Return the [X, Y] coordinate for the center point of the cell that contains the specified text.  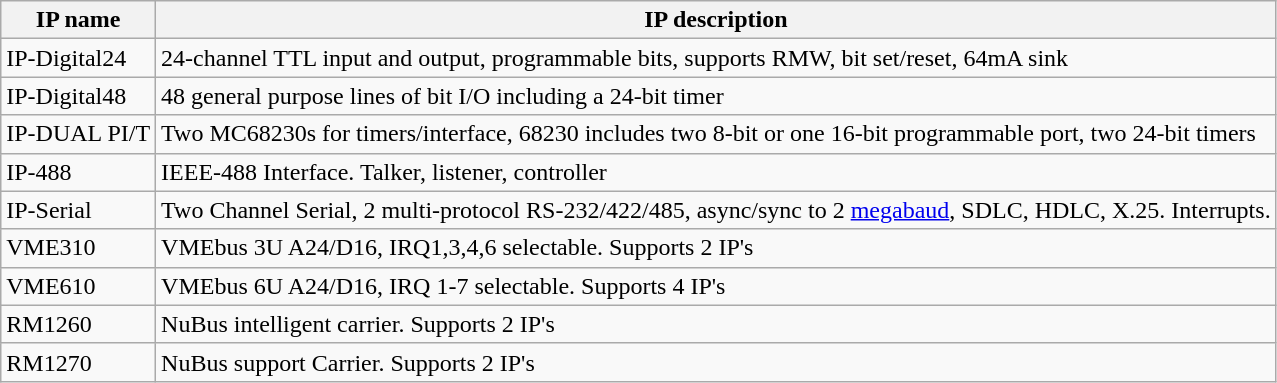
IP-Serial [78, 210]
VME610 [78, 286]
RM1270 [78, 362]
NuBus support Carrier. Supports 2 IP's [716, 362]
IP-488 [78, 172]
VMEbus 3U A24/D16, IRQ1,3,4,6 selectable. Supports 2 IP's [716, 248]
IP name [78, 20]
IEEE-488 Interface. Talker, listener, controller [716, 172]
NuBus intelligent carrier. Supports 2 IP's [716, 324]
IP-Digital48 [78, 96]
Two Channel Serial, 2 multi-protocol RS-232/422/485, async/sync to 2 megabaud, SDLC, HDLC, X.25. Interrupts. [716, 210]
RM1260 [78, 324]
VMEbus 6U A24/D16, IRQ 1-7 selectable. Supports 4 IP's [716, 286]
VME310 [78, 248]
IP description [716, 20]
IP-DUAL PI/T [78, 134]
24-channel TTL input and output, programmable bits, supports RMW, bit set/reset, 64mA sink [716, 58]
IP-Digital24 [78, 58]
Two MC68230s for timers/interface, 68230 includes two 8-bit or one 16-bit programmable port, two 24-bit timers [716, 134]
48 general purpose lines of bit I/O including a 24-bit timer [716, 96]
